Return (x, y) of the center of cell containing provided text 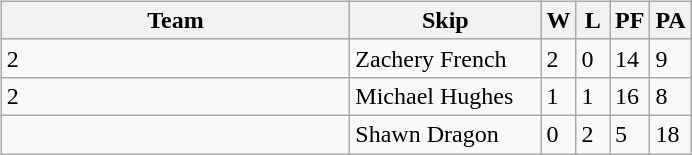
Michael Hughes (446, 96)
8 (670, 96)
PA (670, 20)
Skip (446, 20)
9 (670, 58)
W (558, 20)
Team (176, 20)
L (593, 20)
PF (630, 20)
Zachery French (446, 58)
18 (670, 134)
5 (630, 134)
Shawn Dragon (446, 134)
14 (630, 58)
16 (630, 96)
